Provide the [x, y] coordinate of the cell's center where the given text is located.  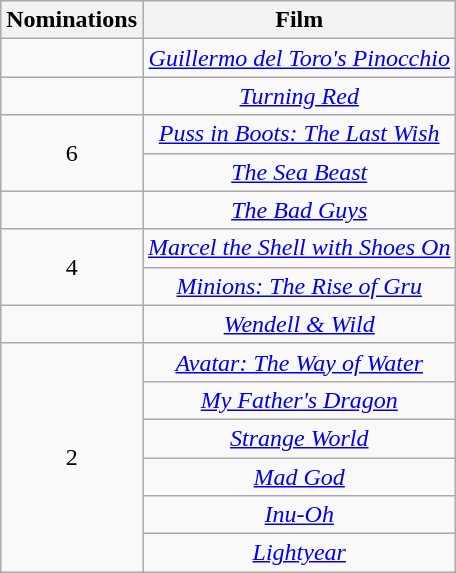
The Bad Guys [298, 210]
Avatar: The Way of Water [298, 362]
Turning Red [298, 96]
Puss in Boots: The Last Wish [298, 134]
Wendell & Wild [298, 324]
Minions: The Rise of Gru [298, 286]
Inu-Oh [298, 515]
Lightyear [298, 553]
Mad God [298, 477]
Nominations [72, 20]
6 [72, 153]
2 [72, 457]
Guillermo del Toro's Pinocchio [298, 58]
Marcel the Shell with Shoes On [298, 248]
Strange World [298, 438]
4 [72, 267]
Film [298, 20]
The Sea Beast [298, 172]
My Father's Dragon [298, 400]
